Return (x, y) of the center of cell containing provided text 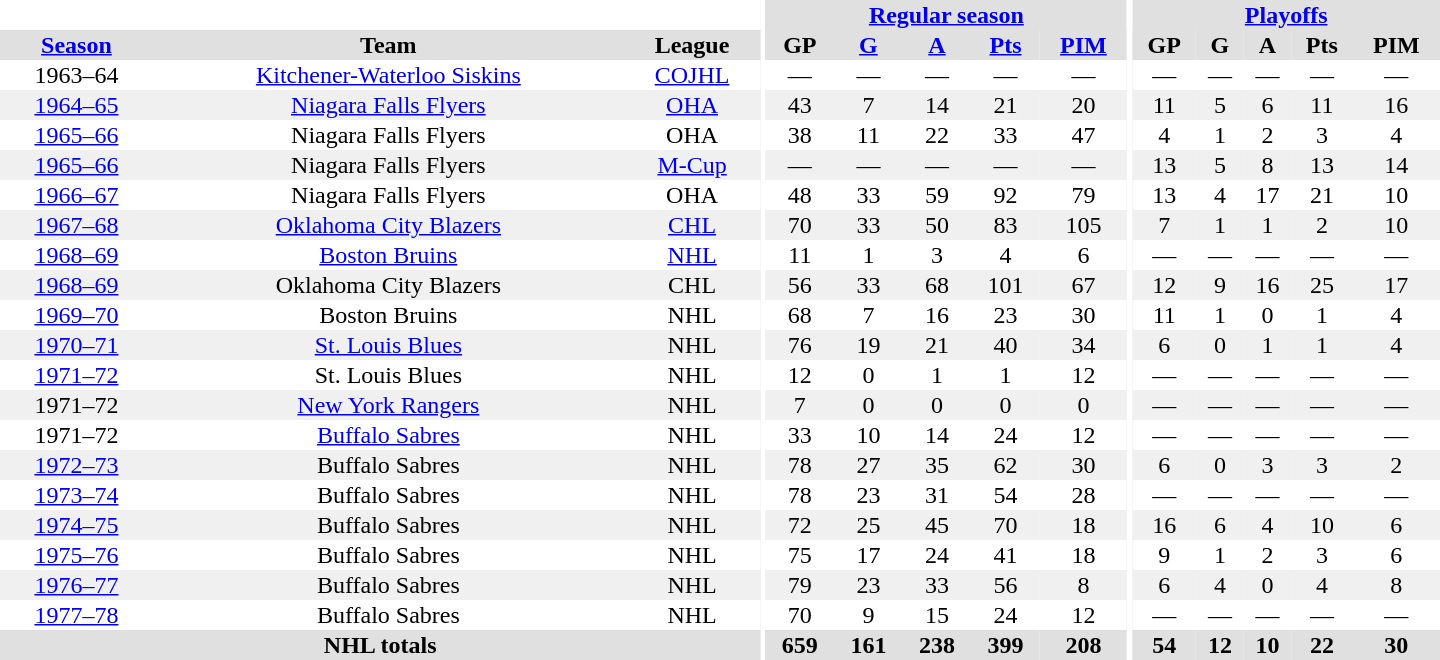
38 (800, 135)
1976–77 (76, 585)
Playoffs (1286, 15)
1963–64 (76, 75)
1977–78 (76, 615)
72 (800, 525)
19 (868, 345)
1970–71 (76, 345)
101 (1006, 285)
76 (800, 345)
1973–74 (76, 495)
92 (1006, 195)
28 (1084, 495)
15 (938, 615)
67 (1084, 285)
35 (938, 465)
Season (76, 45)
1966–67 (76, 195)
105 (1084, 225)
238 (938, 645)
47 (1084, 135)
50 (938, 225)
New York Rangers (388, 405)
1967–68 (76, 225)
62 (1006, 465)
1964–65 (76, 105)
Kitchener-Waterloo Siskins (388, 75)
M-Cup (692, 165)
Team (388, 45)
40 (1006, 345)
59 (938, 195)
45 (938, 525)
20 (1084, 105)
31 (938, 495)
COJHL (692, 75)
161 (868, 645)
27 (868, 465)
41 (1006, 555)
1975–76 (76, 555)
83 (1006, 225)
League (692, 45)
1972–73 (76, 465)
34 (1084, 345)
75 (800, 555)
208 (1084, 645)
1969–70 (76, 315)
1974–75 (76, 525)
43 (800, 105)
399 (1006, 645)
48 (800, 195)
659 (800, 645)
Regular season (947, 15)
NHL totals (380, 645)
